Output the (x, y) coordinate of the center of the cell containing the given text.  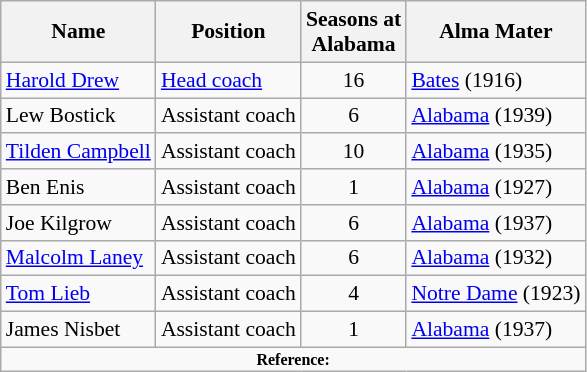
Alabama (1939) (496, 116)
Seasons atAlabama (354, 32)
Alabama (1935) (496, 152)
Head coach (228, 80)
Alma Mater (496, 32)
Joe Kilgrow (78, 223)
Ben Enis (78, 187)
Name (78, 32)
Alabama (1932) (496, 258)
Notre Dame (1923) (496, 294)
Harold Drew (78, 80)
16 (354, 80)
Lew Bostick (78, 116)
Tilden Campbell (78, 152)
Tom Lieb (78, 294)
4 (354, 294)
10 (354, 152)
James Nisbet (78, 330)
Reference: (294, 359)
Bates (1916) (496, 80)
Malcolm Laney (78, 258)
Alabama (1927) (496, 187)
Position (228, 32)
